Capture the cell that displays the provided text and extract its [X, Y] central coordinate. 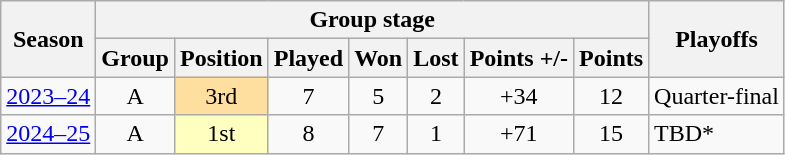
+34 [518, 96]
Group [136, 58]
Played [308, 58]
Won [378, 58]
Playoffs [717, 39]
Position [221, 58]
+71 [518, 134]
Quarter-final [717, 96]
2024–25 [48, 134]
Season [48, 39]
3rd [221, 96]
Points [612, 58]
8 [308, 134]
12 [612, 96]
15 [612, 134]
2 [436, 96]
1st [221, 134]
Points +/- [518, 58]
5 [378, 96]
1 [436, 134]
Group stage [372, 20]
TBD* [717, 134]
Lost [436, 58]
2023–24 [48, 96]
